Return the [X, Y] coordinate for the center point of the cell that contains the specified text.  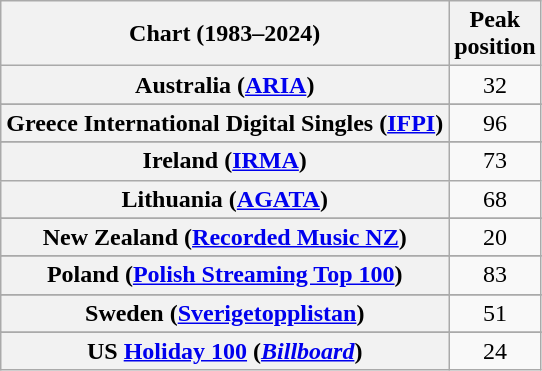
24 [495, 351]
83 [495, 275]
96 [495, 123]
68 [495, 199]
New Zealand (Recorded Music NZ) [225, 237]
Chart (1983–2024) [225, 34]
Australia (ARIA) [225, 85]
Lithuania (AGATA) [225, 199]
32 [495, 85]
Poland (Polish Streaming Top 100) [225, 275]
Sweden (Sverigetopplistan) [225, 313]
Ireland (IRMA) [225, 161]
73 [495, 161]
Greece International Digital Singles (IFPI) [225, 123]
US Holiday 100 (Billboard) [225, 351]
20 [495, 237]
51 [495, 313]
Peakposition [495, 34]
